Search for the cell housing the specified text and yield its (x, y) center coordinate. 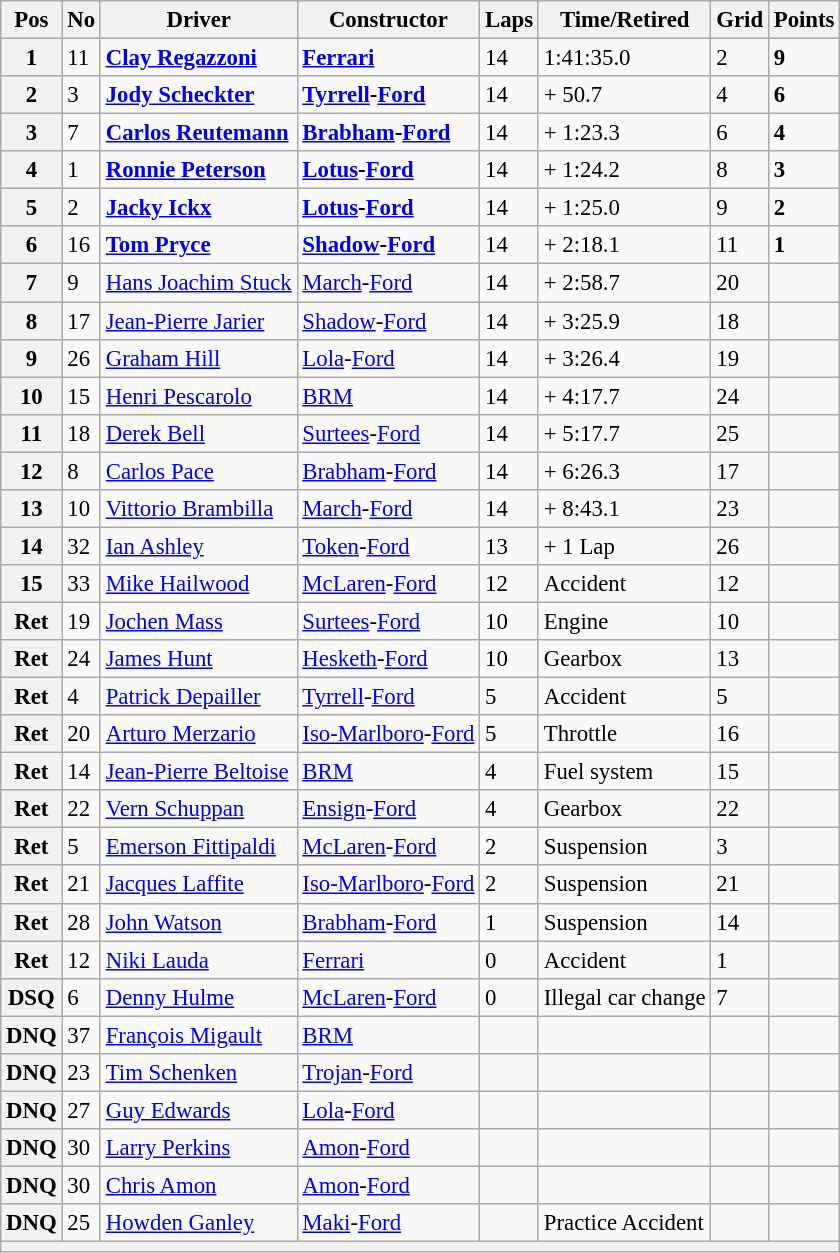
Practice Accident (624, 1223)
+ 1 Lap (624, 546)
John Watson (198, 922)
Time/Retired (624, 20)
+ 4:17.7 (624, 396)
Ian Ashley (198, 546)
+ 6:26.3 (624, 471)
Tim Schenken (198, 1073)
Carlos Pace (198, 471)
Ronnie Peterson (198, 170)
+ 2:58.7 (624, 283)
Patrick Depailler (198, 697)
Chris Amon (198, 1185)
Maki-Ford (388, 1223)
+ 1:25.0 (624, 208)
1:41:35.0 (624, 58)
+ 50.7 (624, 95)
James Hunt (198, 659)
Niki Lauda (198, 960)
32 (81, 546)
Tom Pryce (198, 245)
Denny Hulme (198, 997)
Guy Edwards (198, 1110)
Jacky Ickx (198, 208)
Emerson Fittipaldi (198, 847)
Fuel system (624, 772)
François Migault (198, 1035)
Jean-Pierre Jarier (198, 321)
DSQ (32, 997)
+ 5:17.7 (624, 433)
37 (81, 1035)
+ 8:43.1 (624, 509)
27 (81, 1110)
Illegal car change (624, 997)
Graham Hill (198, 358)
Jochen Mass (198, 621)
Ensign-Ford (388, 809)
Grid (740, 20)
Arturo Merzario (198, 734)
Pos (32, 20)
Jacques Laffite (198, 885)
Derek Bell (198, 433)
Points (804, 20)
Carlos Reutemann (198, 133)
Trojan-Ford (388, 1073)
Laps (510, 20)
Throttle (624, 734)
+ 3:26.4 (624, 358)
Jody Scheckter (198, 95)
Token-Ford (388, 546)
28 (81, 922)
Constructor (388, 20)
Larry Perkins (198, 1148)
Hesketh-Ford (388, 659)
+ 3:25.9 (624, 321)
Henri Pescarolo (198, 396)
Jean-Pierre Beltoise (198, 772)
Driver (198, 20)
Vern Schuppan (198, 809)
+ 1:24.2 (624, 170)
No (81, 20)
Vittorio Brambilla (198, 509)
+ 1:23.3 (624, 133)
Hans Joachim Stuck (198, 283)
Clay Regazzoni (198, 58)
33 (81, 584)
Engine (624, 621)
Mike Hailwood (198, 584)
+ 2:18.1 (624, 245)
Howden Ganley (198, 1223)
